Capture the cell that displays the provided text and extract its [X, Y] central coordinate. 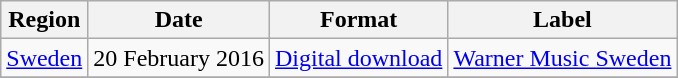
20 February 2016 [179, 58]
Date [179, 20]
Region [44, 20]
Label [562, 20]
Warner Music Sweden [562, 58]
Sweden [44, 58]
Format [359, 20]
Digital download [359, 58]
